Capture the cell that displays the provided text and extract its (x, y) central coordinate. 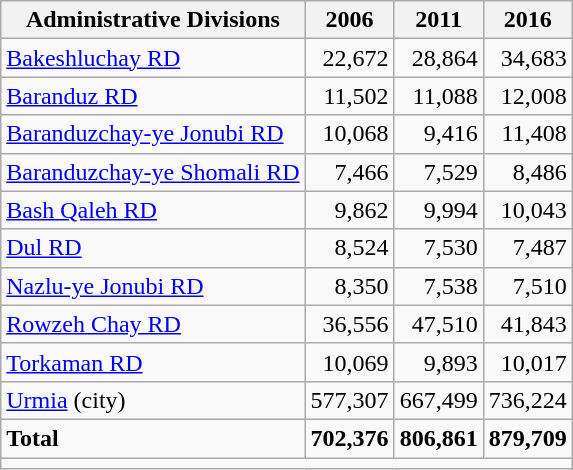
Baranduzchay-ye Shomali RD (153, 172)
9,416 (438, 134)
Rowzeh Chay RD (153, 324)
Administrative Divisions (153, 20)
11,408 (528, 134)
736,224 (528, 400)
577,307 (350, 400)
7,530 (438, 248)
11,088 (438, 96)
Total (153, 438)
8,486 (528, 172)
667,499 (438, 400)
Dul RD (153, 248)
10,017 (528, 362)
702,376 (350, 438)
Bash Qaleh RD (153, 210)
2016 (528, 20)
7,487 (528, 248)
Nazlu-ye Jonubi RD (153, 286)
36,556 (350, 324)
10,068 (350, 134)
7,510 (528, 286)
9,862 (350, 210)
Baranduzchay-ye Jonubi RD (153, 134)
2011 (438, 20)
47,510 (438, 324)
22,672 (350, 58)
879,709 (528, 438)
9,893 (438, 362)
8,350 (350, 286)
Urmia (city) (153, 400)
806,861 (438, 438)
Bakeshluchay RD (153, 58)
12,008 (528, 96)
34,683 (528, 58)
2006 (350, 20)
11,502 (350, 96)
41,843 (528, 324)
28,864 (438, 58)
Torkaman RD (153, 362)
10,043 (528, 210)
7,529 (438, 172)
7,466 (350, 172)
Baranduz RD (153, 96)
10,069 (350, 362)
9,994 (438, 210)
8,524 (350, 248)
7,538 (438, 286)
